Detect which cell encompasses the target text, then output its [x, y] center coordinate. 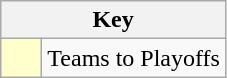
Teams to Playoffs [134, 58]
Key [114, 20]
